Locate the cell with the specified text and output its (x, y) center coordinate. 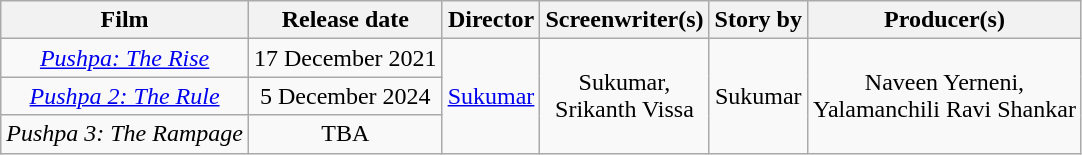
Pushpa 3: The Rampage (125, 134)
17 December 2021 (345, 58)
Story by (758, 20)
TBA (345, 134)
5 December 2024 (345, 96)
Film (125, 20)
Pushpa 2: The Rule (125, 96)
Producer(s) (944, 20)
Release date (345, 20)
Pushpa: The Rise (125, 58)
Screenwriter(s) (624, 20)
Director (491, 20)
Naveen Yerneni,Yalamanchili Ravi Shankar (944, 96)
Sukumar,Srikanth Vissa (624, 96)
